From the cell containing the given text, extract its center point as [x, y] coordinate. 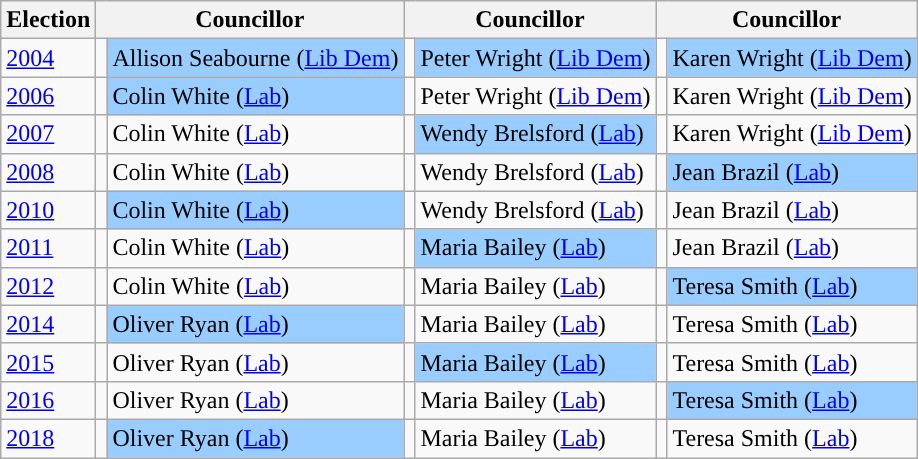
2014 [48, 324]
Allison Seabourne (Lib Dem) [256, 58]
2012 [48, 286]
2011 [48, 248]
2007 [48, 134]
2016 [48, 400]
2018 [48, 438]
2006 [48, 96]
2015 [48, 362]
2010 [48, 210]
2004 [48, 58]
Election [48, 20]
2008 [48, 172]
